Return the [X, Y] coordinate for the center point of the cell that contains the specified text.  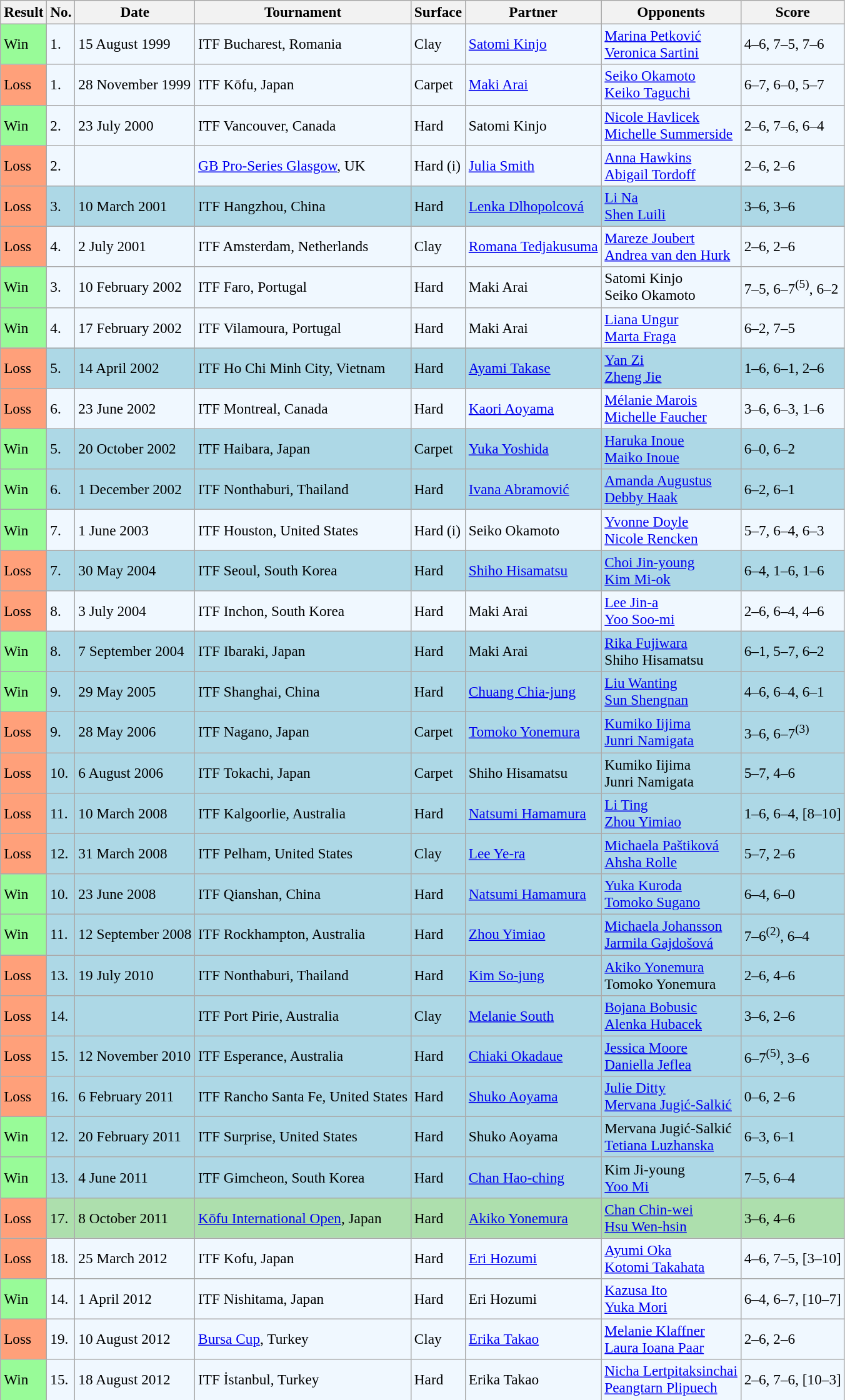
Chuang Chia-jung [533, 692]
15 August 1999 [135, 44]
1–6, 6–4, [8–10] [792, 813]
30 May 2004 [135, 570]
Kazusa Ito Yuka Mori [671, 1298]
Surface [437, 12]
31 March 2008 [135, 853]
Chan Chin-wei Hsu Wen-hsin [671, 1218]
ITF İstanbul, Turkey [303, 1379]
ITF Nagano, Japan [303, 732]
18. [61, 1258]
1–6, 6–1, 2–6 [792, 367]
6–7(5), 3–6 [792, 1056]
2–6, 7–6, 6–4 [792, 125]
3–6, 6–7(3) [792, 732]
3 July 2004 [135, 611]
ITF Surprise, United States [303, 1137]
Melanie Klaffner Laura Ioana Paar [671, 1339]
ITF Port Pirie, Australia [303, 1016]
ITF Hangzhou, China [303, 206]
3–6, 6–3, 1–6 [792, 409]
6 August 2006 [135, 772]
4–6, 6–4, 6–1 [792, 692]
Zhou Yimiao [533, 935]
Nicole Havlicek Michelle Summerside [671, 125]
ITF Esperance, Australia [303, 1056]
14 April 2002 [135, 367]
Mervana Jugić-Salkić Tetiana Luzhanska [671, 1137]
ITF Gimcheon, South Korea [303, 1177]
ITF Tokachi, Japan [303, 772]
Satomi Kinjo Seiko Okamoto [671, 287]
25 March 2012 [135, 1258]
7–5, 6–4 [792, 1177]
Nicha Lertpitaksinchai Peangtarn Plipuech [671, 1379]
Liu Wanting Sun Shengnan [671, 692]
Melanie South [533, 1016]
5–7, 2–6 [792, 853]
Jessica Moore Daniella Jeflea [671, 1056]
Julie Ditty Mervana Jugić-Salkić [671, 1096]
Kaori Aoyama [533, 409]
ITF Inchon, South Korea [303, 611]
GB Pro-Series Glasgow, UK [303, 165]
6–4, 6–0 [792, 893]
6–0, 6–2 [792, 449]
10 March 2008 [135, 813]
6–2, 6–1 [792, 490]
ITF Bucharest, Romania [303, 44]
ITF Kōfu, Japan [303, 85]
ITF Rancho Santa Fe, United States [303, 1096]
Choi Jin-young Kim Mi-ok [671, 570]
Li Na Shen Luili [671, 206]
Haruka Inoue Maiko Inoue [671, 449]
19 July 2010 [135, 975]
Ayumi Oka Kotomi Takahata [671, 1258]
1 June 2003 [135, 530]
Yan Zi Zheng Jie [671, 367]
6–2, 7–5 [792, 327]
Yuka Kuroda Tomoko Sugano [671, 893]
20 October 2002 [135, 449]
6–4, 1–6, 1–6 [792, 570]
23 June 2008 [135, 893]
Chan Hao-ching [533, 1177]
ITF Ibaraki, Japan [303, 651]
ITF Kofu, Japan [303, 1258]
6–1, 5–7, 6–2 [792, 651]
Amanda Augustus Debby Haak [671, 490]
17. [61, 1218]
5–7, 4–6 [792, 772]
10 February 2002 [135, 287]
ITF Pelham, United States [303, 853]
ITF Kalgoorlie, Australia [303, 813]
Kōfu International Open, Japan [303, 1218]
6–7, 6–0, 5–7 [792, 85]
Seiko Okamoto [533, 530]
4 June 2011 [135, 1177]
Romana Tedjakusuma [533, 246]
6–4, 6–7, [10–7] [792, 1298]
1 December 2002 [135, 490]
Akiko Yonemura [533, 1218]
Kim So-jung [533, 975]
2 July 2001 [135, 246]
ITF Houston, United States [303, 530]
4–6, 7–5, [3–10] [792, 1258]
ITF Nishitama, Japan [303, 1298]
ITF Haibara, Japan [303, 449]
0–6, 2–6 [792, 1096]
23 July 2000 [135, 125]
29 May 2005 [135, 692]
3–6, 2–6 [792, 1016]
10 March 2001 [135, 206]
Result [24, 12]
Michaela Johansson Jarmila Gajdošová [671, 935]
ITF Vancouver, Canada [303, 125]
2–6, 6–4, 4–6 [792, 611]
16. [61, 1096]
ITF Seoul, South Korea [303, 570]
No. [61, 12]
Tomoko Yonemura [533, 732]
Julia Smith [533, 165]
Partner [533, 12]
ITF Shanghai, China [303, 692]
12 November 2010 [135, 1056]
2–6, 4–6 [792, 975]
8 October 2011 [135, 1218]
20 February 2011 [135, 1137]
10 August 2012 [135, 1339]
Bojana Bobusic Alenka Hubacek [671, 1016]
6 February 2011 [135, 1096]
28 November 1999 [135, 85]
ITF Faro, Portugal [303, 287]
Date [135, 12]
Seiko Okamoto Keiko Taguchi [671, 85]
Yuka Yoshida [533, 449]
2–6, 7–6, [10–3] [792, 1379]
Lee Jin-a Yoo Soo-mi [671, 611]
Yvonne Doyle Nicole Rencken [671, 530]
Bursa Cup, Turkey [303, 1339]
6–3, 6–1 [792, 1137]
17 February 2002 [135, 327]
Mareze Joubert Andrea van den Hurk [671, 246]
4–6, 7–5, 7–6 [792, 44]
Mélanie Marois Michelle Faucher [671, 409]
23 June 2002 [135, 409]
Akiko Yonemura Tomoko Yonemura [671, 975]
18 August 2012 [135, 1379]
ITF Amsterdam, Netherlands [303, 246]
7–6(2), 6–4 [792, 935]
Liana Ungur Marta Fraga [671, 327]
Chiaki Okadaue [533, 1056]
7–5, 6–7(5), 6–2 [792, 287]
Tournament [303, 12]
Kim Ji-young Yoo Mi [671, 1177]
Opponents [671, 12]
Lee Ye-ra [533, 853]
ITF Rockhampton, Australia [303, 935]
5–7, 6–4, 6–3 [792, 530]
Anna Hawkins Abigail Tordoff [671, 165]
ITF Ho Chi Minh City, Vietnam [303, 367]
Score [792, 12]
Michaela Paštiková Ahsha Rolle [671, 853]
3–6, 3–6 [792, 206]
Ivana Abramović [533, 490]
Rika Fujiwara Shiho Hisamatsu [671, 651]
Marina Petković Veronica Sartini [671, 44]
ITF Vilamoura, Portugal [303, 327]
7 September 2004 [135, 651]
Ayami Takase [533, 367]
3–6, 4–6 [792, 1218]
28 May 2006 [135, 732]
12 September 2008 [135, 935]
19. [61, 1339]
ITF Qianshan, China [303, 893]
Lenka Dlhopolcová [533, 206]
Li Ting Zhou Yimiao [671, 813]
ITF Montreal, Canada [303, 409]
1 April 2012 [135, 1298]
